Capture the cell that displays the provided text and extract its (x, y) central coordinate. 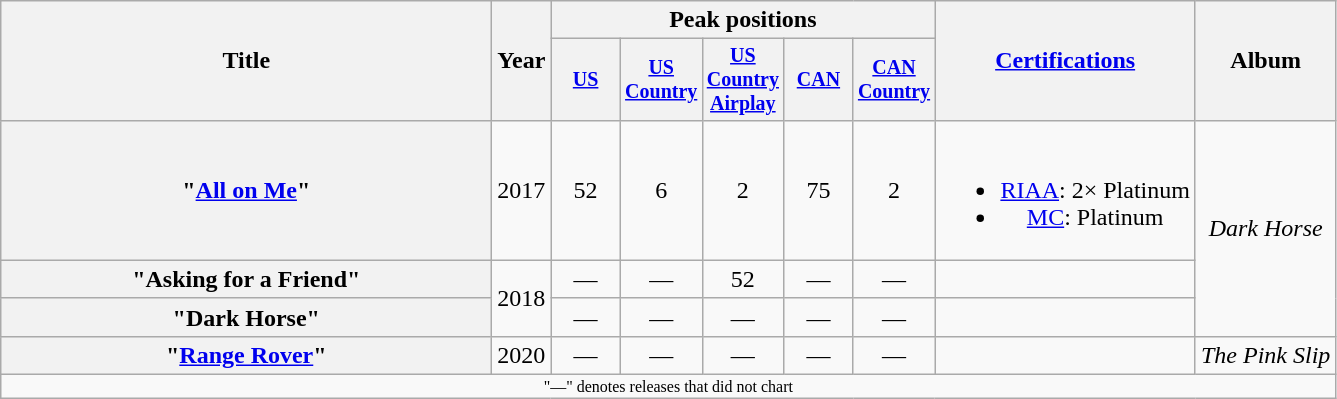
"—" denotes releases that did not chart (668, 387)
2018 (522, 298)
Peak positions (743, 20)
CAN (818, 80)
"All on Me" (246, 190)
US Country (661, 80)
CAN Country (894, 80)
"Asking for a Friend" (246, 279)
"Dark Horse" (246, 317)
Certifications (1066, 61)
US Country Airplay (743, 80)
Dark Horse (1265, 228)
Title (246, 61)
RIAA: 2× PlatinumMC: Platinum (1066, 190)
"Range Rover" (246, 355)
75 (818, 190)
Album (1265, 61)
US (586, 80)
Year (522, 61)
2017 (522, 190)
The Pink Slip (1265, 355)
6 (661, 190)
2020 (522, 355)
